Determine the [x, y] coordinate at the center of the cell enclosing the given text.  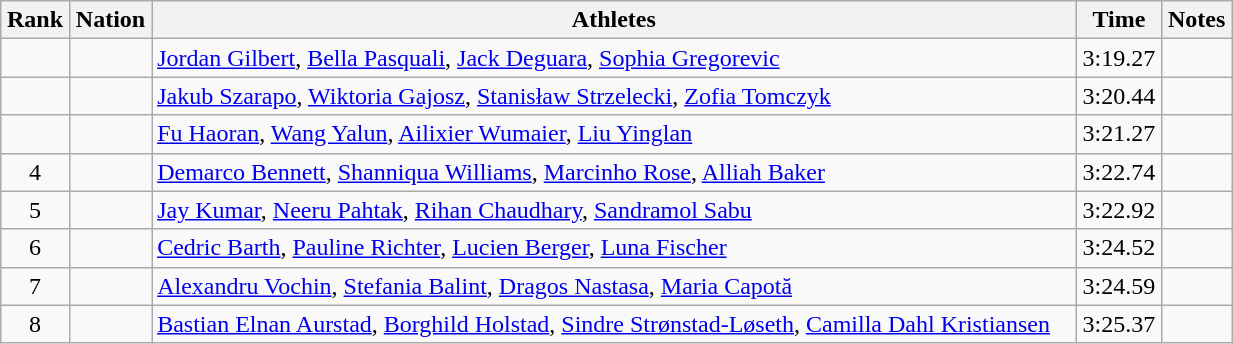
Demarco Bennett, Shanniqua Williams, Marcinho Rose, Alliah Baker [614, 172]
3:21.27 [1119, 134]
Time [1119, 20]
Jakub Szarapo, Wiktoria Gajosz, Stanisław Strzelecki, Zofia Tomczyk [614, 96]
4 [36, 172]
Fu Haoran, Wang Yalun, Ailixier Wumaier, Liu Yinglan [614, 134]
Bastian Elnan Aurstad, Borghild Holstad, Sindre Strønstad-Løseth, Camilla Dahl Kristiansen [614, 324]
Alexandru Vochin, Stefania Balint, Dragos Nastasa, Maria Capotă [614, 286]
Notes [1197, 20]
Jay Kumar, Neeru Pahtak, Rihan Chaudhary, Sandramol Sabu [614, 210]
3:22.92 [1119, 210]
3:24.59 [1119, 286]
Rank [36, 20]
7 [36, 286]
3:22.74 [1119, 172]
Cedric Barth, Pauline Richter, Lucien Berger, Luna Fischer [614, 248]
8 [36, 324]
3:20.44 [1119, 96]
3:19.27 [1119, 58]
Nation [110, 20]
Athletes [614, 20]
6 [36, 248]
3:25.37 [1119, 324]
Jordan Gilbert, Bella Pasquali, Jack Deguara, Sophia Gregorevic [614, 58]
3:24.52 [1119, 248]
5 [36, 210]
